Provide the [X, Y] coordinate of the cell's center where the given text is located.  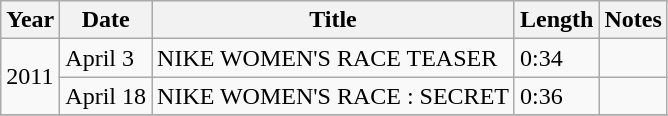
NIKE WOMEN'S RACE : SECRET [334, 96]
Notes [633, 20]
0:34 [556, 58]
Date [106, 20]
Length [556, 20]
2011 [30, 77]
0:36 [556, 96]
Title [334, 20]
April 18 [106, 96]
Year [30, 20]
April 3 [106, 58]
NIKE WOMEN'S RACE TEASER [334, 58]
